Detect which cell encompasses the target text, then output its [x, y] center coordinate. 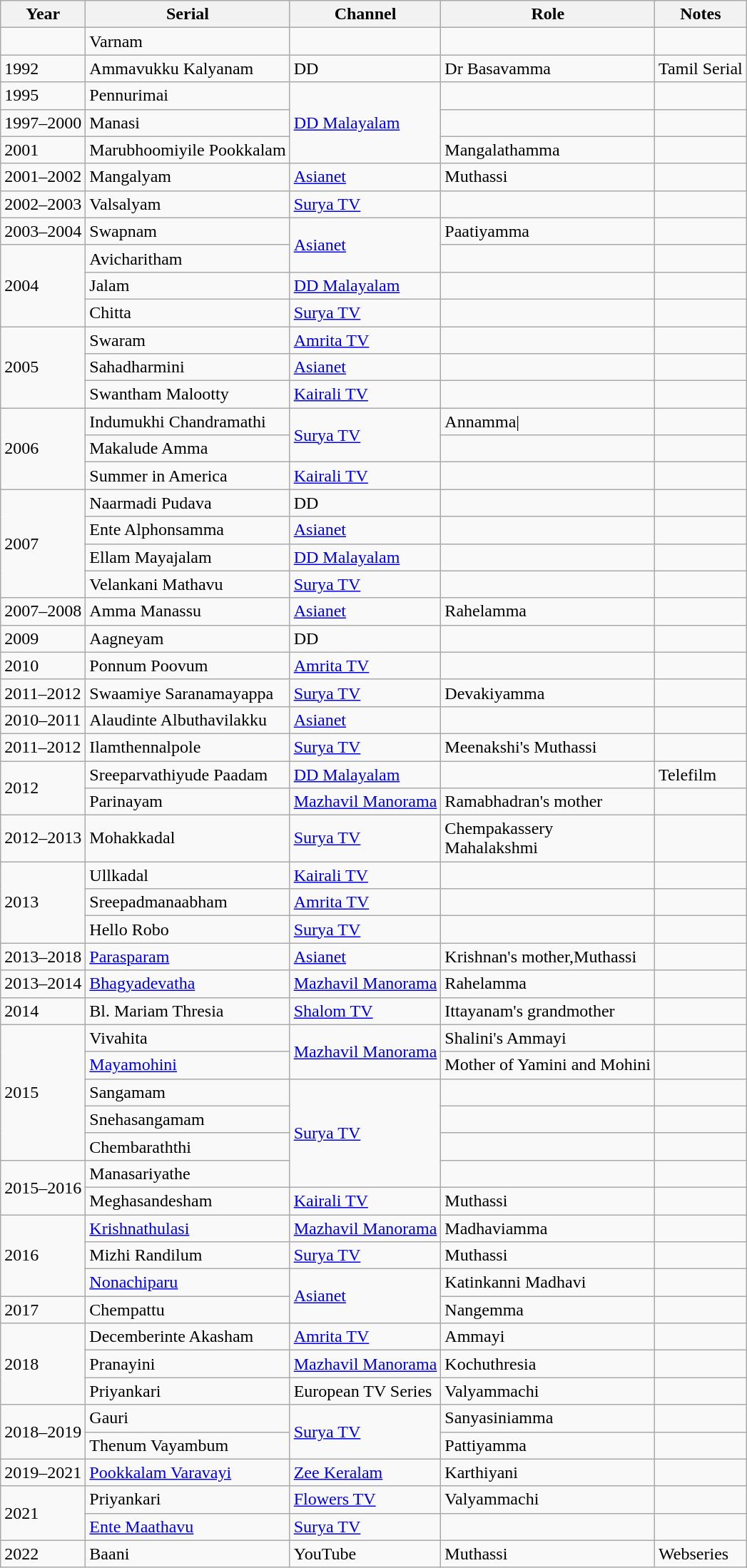
Avicharitham [188, 258]
2012–2013 [43, 839]
Kochuthresia [548, 1364]
Annamma| [548, 422]
Shalom TV [365, 1011]
Decemberinte Akasham [188, 1337]
Ramabhadran's mother [548, 802]
2018 [43, 1364]
Sreeparvathiyude Paadam [188, 774]
2007 [43, 544]
Parasparam [188, 957]
Tamil Serial [701, 68]
2010 [43, 666]
2001–2002 [43, 177]
Mizhi Randilum [188, 1256]
Swaram [188, 340]
Chitta [188, 312]
2004 [43, 285]
1997–2000 [43, 123]
2022 [43, 1554]
Marubhoomiyile Pookkalam [188, 150]
YouTube [365, 1554]
2005 [43, 367]
2016 [43, 1255]
Telefilm [701, 774]
1992 [43, 68]
Karthiyani [548, 1472]
Nonachiparu [188, 1283]
Baani [188, 1554]
2006 [43, 449]
Thenum Vayambum [188, 1445]
Indumukhi Chandramathi [188, 422]
Ammayi [548, 1337]
Mother of Yamini and Mohini [548, 1065]
Sahadharmini [188, 367]
2002–2003 [43, 204]
Varnam [188, 41]
Chempattu [188, 1310]
Alaudinte Albuthavilakku [188, 720]
Bl. Mariam Thresia [188, 1011]
Nangemma [548, 1310]
Zee Keralam [365, 1472]
Meghasandesham [188, 1201]
Hello Robo [188, 930]
Katinkanni Madhavi [548, 1283]
Sreepadmanaabham [188, 902]
Pennurimai [188, 96]
Pranayini [188, 1364]
Bhagyadevatha [188, 984]
ChempakasseryMahalakshmi [548, 839]
Swantham Malootty [188, 394]
Ellam Mayajalam [188, 557]
Parinayam [188, 802]
Ente Alphonsamma [188, 530]
Aagneyam [188, 638]
2009 [43, 638]
Summer in America [188, 476]
2014 [43, 1011]
Sangamam [188, 1092]
Gauri [188, 1418]
Flowers TV [365, 1500]
Shalini's Ammayi [548, 1038]
Ente Maathavu [188, 1527]
Amma Manassu [188, 611]
Notes [701, 14]
2003–2004 [43, 231]
Ponnum Poovum [188, 666]
Velankani Mathavu [188, 584]
Year [43, 14]
Makalude Amma [188, 449]
2013 [43, 902]
Pookkalam Varavayi [188, 1472]
1995 [43, 96]
Snehasangamam [188, 1119]
Ammavukku Kalyanam [188, 68]
2013–2014 [43, 984]
Role [548, 14]
Paatiyamma [548, 231]
Swaamiye Saranamayappa [188, 693]
Mangalathamma [548, 150]
Swapnam [188, 231]
Pattiyamma [548, 1445]
2010–2011 [43, 720]
2015 [43, 1092]
Webseries [701, 1554]
2018–2019 [43, 1432]
Channel [365, 14]
Ullkadal [188, 875]
Manasariyathe [188, 1174]
2017 [43, 1310]
2001 [43, 150]
Ittayanam's grandmother [548, 1011]
Jalam [188, 285]
Ilamthennalpole [188, 747]
Mangalyam [188, 177]
Vivahita [188, 1038]
Krishnan's mother,Muthassi [548, 957]
Krishnathulasi [188, 1228]
2013–2018 [43, 957]
2021 [43, 1513]
Meenakshi's Muthassi [548, 747]
Valsalyam [188, 204]
Serial [188, 14]
2019–2021 [43, 1472]
2012 [43, 788]
Mohakkadal [188, 839]
Naarmadi Pudava [188, 503]
Madhaviamma [548, 1228]
Mayamohini [188, 1065]
Sanyasiniamma [548, 1418]
Chembaraththi [188, 1146]
European TV Series [365, 1391]
Dr Basavamma [548, 68]
Devakiyamma [548, 693]
2015–2016 [43, 1187]
2007–2008 [43, 611]
Manasi [188, 123]
